Locate the cell with the specified text and output its [x, y] center coordinate. 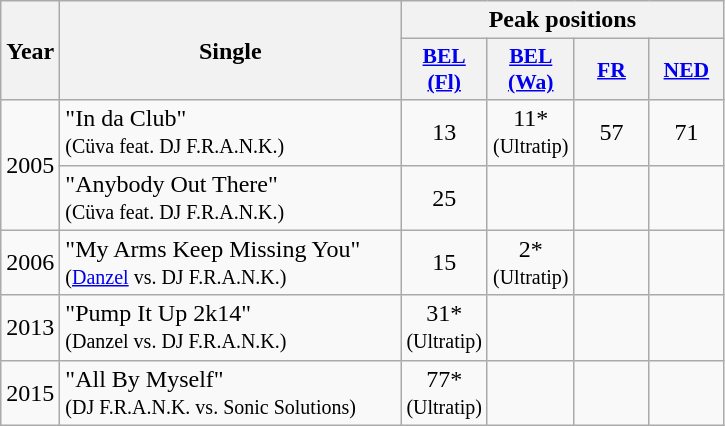
2*(Ultratip) [530, 262]
Year [30, 50]
FR [612, 70]
"Pump It Up 2k14" (Danzel vs. DJ F.R.A.N.K.) [230, 328]
BEL(Fl) [444, 70]
"In da Club"(Cüva feat. DJ F.R.A.N.K.) [230, 132]
"My Arms Keep Missing You" (Danzel vs. DJ F.R.A.N.K.) [230, 262]
31*(Ultratip) [444, 328]
57 [612, 132]
Single [230, 50]
25 [444, 198]
2015 [30, 392]
71 [686, 132]
"Anybody Out There"(Cüva feat. DJ F.R.A.N.K.) [230, 198]
"All By Myself" (DJ F.R.A.N.K. vs. Sonic Solutions) [230, 392]
2006 [30, 262]
13 [444, 132]
BEL(Wa) [530, 70]
NED [686, 70]
2013 [30, 328]
11*(Ultratip) [530, 132]
77*(Ultratip) [444, 392]
Peak positions [562, 20]
2005 [30, 165]
15 [444, 262]
